Scan for the cell matching the given text and deliver its [X, Y] coordinate at center. 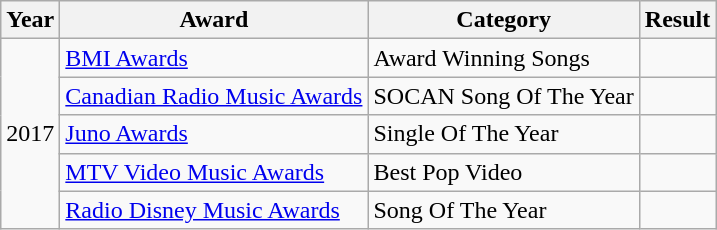
Single Of The Year [504, 134]
BMI Awards [214, 58]
Award [214, 20]
Award Winning Songs [504, 58]
Juno Awards [214, 134]
Result [677, 20]
SOCAN Song Of The Year [504, 96]
MTV Video Music Awards [214, 172]
Category [504, 20]
Canadian Radio Music Awards [214, 96]
Year [30, 20]
Best Pop Video [504, 172]
Song Of The Year [504, 210]
Radio Disney Music Awards [214, 210]
2017 [30, 134]
